Capture the cell that displays the provided text and extract its [x, y] central coordinate. 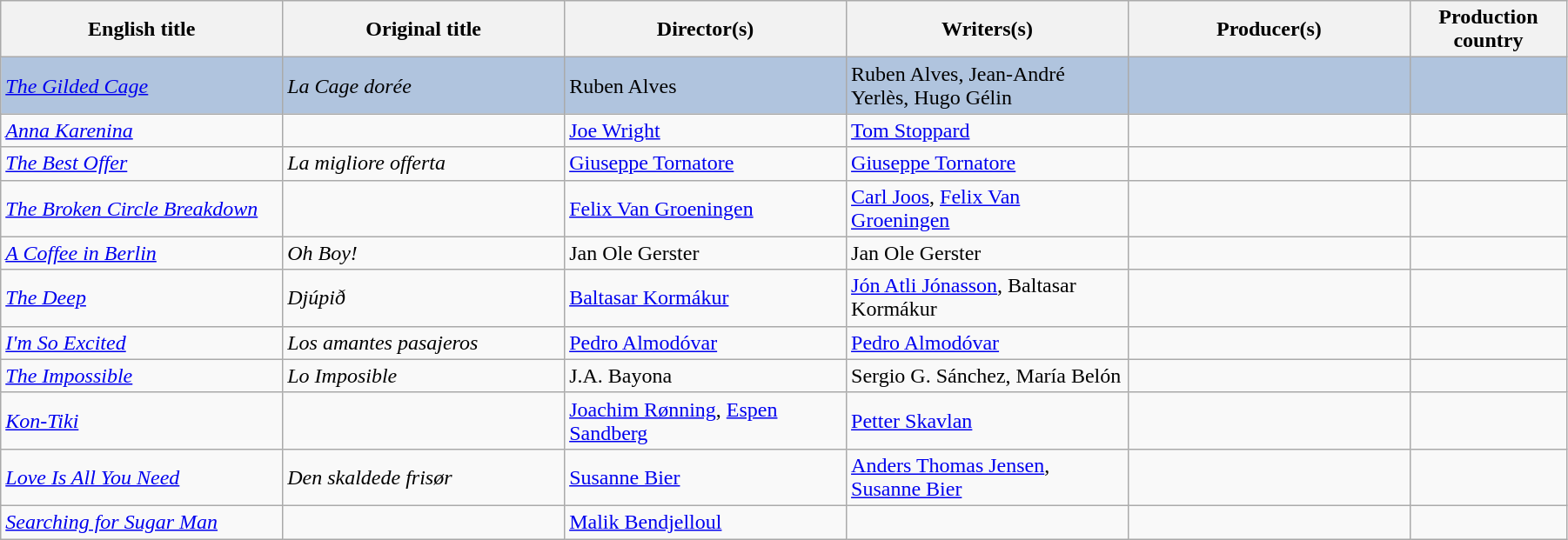
Carl Joos, Felix Van Groeningen [988, 209]
I'm So Excited [142, 343]
J.A. Bayona [706, 376]
Felix Van Groeningen [706, 209]
Love Is All You Need [142, 477]
The Broken Circle Breakdown [142, 209]
Den skaldede frisør [424, 477]
Los amantes pasajeros [424, 343]
A Coffee in Berlin [142, 253]
Original title [424, 30]
Joachim Rønning, Espen Sandberg [706, 421]
Ruben Alves [706, 85]
The Deep [142, 297]
Anders Thomas Jensen, Susanne Bier [988, 477]
Petter Skavlan [988, 421]
The Gilded Cage [142, 85]
La Cage dorée [424, 85]
Tom Stoppard [988, 130]
Malik Bendjelloul [706, 522]
Director(s) [706, 30]
Producer(s) [1269, 30]
Joe Wright [706, 130]
Sergio G. Sánchez, María Belón [988, 376]
Oh Boy! [424, 253]
Djúpið [424, 297]
Production country [1488, 30]
Jón Atli Jónasson, Baltasar Kormákur [988, 297]
The Best Offer [142, 163]
Anna Karenina [142, 130]
The Impossible [142, 376]
Writers(s) [988, 30]
Ruben Alves, Jean-André Yerlès, Hugo Gélin [988, 85]
Searching for Sugar Man [142, 522]
Kon-Tiki [142, 421]
Susanne Bier [706, 477]
La migliore offerta [424, 163]
Lo Imposible [424, 376]
English title [142, 30]
Baltasar Kormákur [706, 297]
